Find where the given text appears and provide that cell's center as [x, y] coordinate. 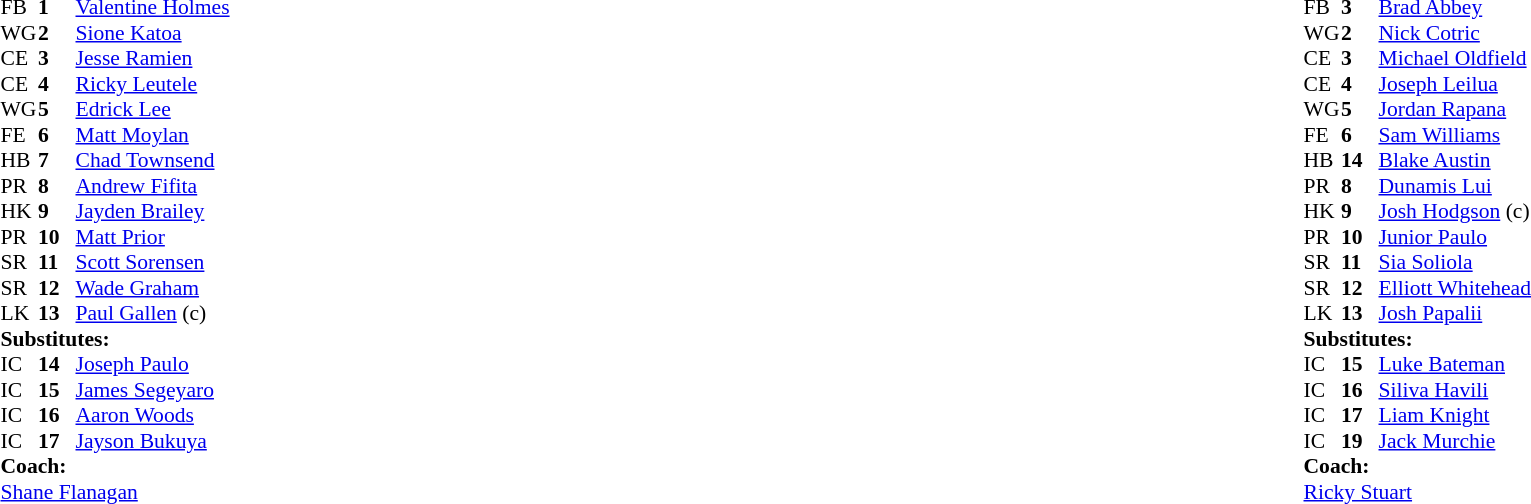
Junior Paulo [1455, 237]
Josh Hodgson (c) [1455, 211]
Matt Moylan [153, 135]
7 [57, 161]
Joseph Paulo [153, 365]
Luke Bateman [1455, 365]
19 [1360, 441]
Jesse Ramien [153, 59]
Nick Cotric [1455, 33]
Sia Soliola [1455, 263]
Josh Papalii [1455, 313]
Elliott Whitehead [1455, 288]
Sione Katoa [153, 33]
Jordan Rapana [1455, 109]
Blake Austin [1455, 161]
James Segeyaro [153, 390]
Edrick Lee [153, 109]
Ricky Leutele [153, 84]
Jack Murchie [1455, 441]
Paul Gallen (c) [153, 313]
Scott Sorensen [153, 263]
Sam Williams [1455, 135]
Andrew Fifita [153, 186]
Matt Prior [153, 237]
Jayson Bukuya [153, 441]
Michael Oldfield [1455, 59]
Joseph Leilua [1455, 84]
Dunamis Lui [1455, 186]
Liam Knight [1455, 415]
Aaron Woods [153, 415]
Jayden Brailey [153, 211]
Wade Graham [153, 288]
Siliva Havili [1455, 390]
Chad Townsend [153, 161]
